Return the (X, Y) coordinate for the center point of the cell that contains the specified text.  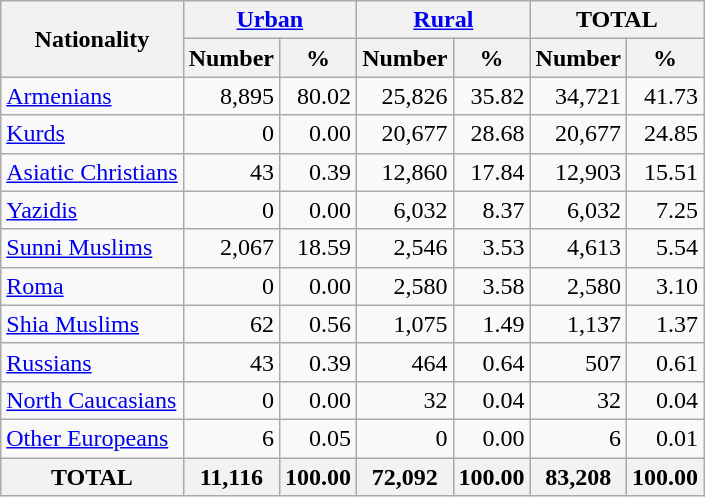
2,067 (231, 248)
2,546 (405, 248)
28.68 (492, 134)
8.37 (492, 210)
0.05 (318, 438)
15.51 (664, 172)
35.82 (492, 96)
34,721 (578, 96)
1.49 (492, 324)
11,116 (231, 477)
8,895 (231, 96)
1,137 (578, 324)
Roma (92, 286)
41.73 (664, 96)
12,860 (405, 172)
Urban (270, 20)
1.37 (664, 324)
0.64 (492, 362)
3.58 (492, 286)
4,613 (578, 248)
Nationality (92, 39)
17.84 (492, 172)
Armenians (92, 96)
18.59 (318, 248)
1,075 (405, 324)
83,208 (578, 477)
Other Europeans (92, 438)
7.25 (664, 210)
3.10 (664, 286)
North Caucasians (92, 400)
0.01 (664, 438)
Shia Muslims (92, 324)
Russians (92, 362)
507 (578, 362)
0.56 (318, 324)
0.61 (664, 362)
Sunni Muslims (92, 248)
72,092 (405, 477)
Kurds (92, 134)
12,903 (578, 172)
Yazidis (92, 210)
24.85 (664, 134)
Rural (444, 20)
62 (231, 324)
80.02 (318, 96)
5.54 (664, 248)
25,826 (405, 96)
464 (405, 362)
Asiatic Christians (92, 172)
3.53 (492, 248)
